Capture the cell that displays the provided text and extract its (X, Y) central coordinate. 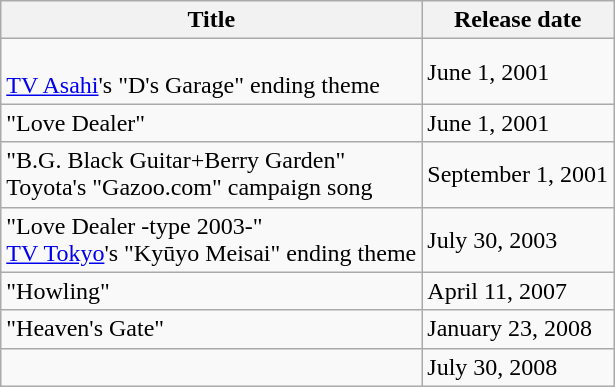
TV Asahi's "D's Garage" ending theme (212, 72)
July 30, 2008 (518, 367)
"Heaven's Gate" (212, 329)
January 23, 2008 (518, 329)
September 1, 2001 (518, 174)
Title (212, 20)
April 11, 2007 (518, 291)
July 30, 2003 (518, 240)
"B.G. Black Guitar+Berry Garden"Toyota's "Gazoo.com" campaign song (212, 174)
Release date (518, 20)
"Love Dealer -type 2003-"TV Tokyo's "Kyūyo Meisai" ending theme (212, 240)
"Love Dealer" (212, 123)
"Howling" (212, 291)
